Provide the [x, y] coordinate of the cell's center where the given text is located.  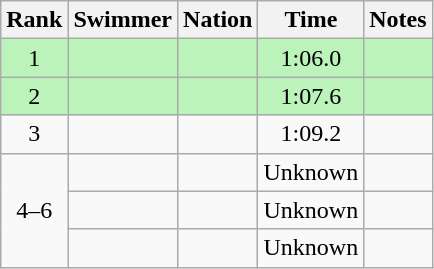
2 [34, 96]
1 [34, 58]
3 [34, 134]
1:09.2 [311, 134]
Rank [34, 20]
Time [311, 20]
1:07.6 [311, 96]
1:06.0 [311, 58]
Nation [218, 20]
Notes [398, 20]
4–6 [34, 210]
Swimmer [123, 20]
